Return [x, y] of the center of cell containing provided text 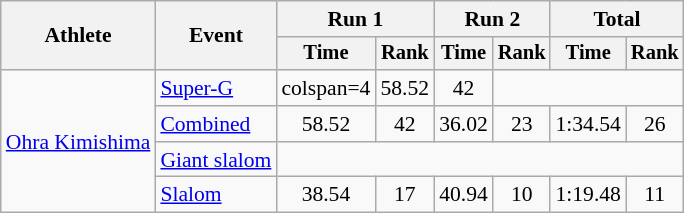
Super-G [216, 88]
Combined [216, 124]
Total [616, 19]
Event [216, 36]
11 [655, 195]
Ohra Kimishima [78, 141]
17 [404, 195]
10 [522, 195]
Giant slalom [216, 160]
colspan=4 [326, 88]
38.54 [326, 195]
23 [522, 124]
1:19.48 [588, 195]
36.02 [464, 124]
1:34.54 [588, 124]
40.94 [464, 195]
Run 2 [492, 19]
Athlete [78, 36]
Run 1 [355, 19]
26 [655, 124]
Slalom [216, 195]
